Return [x, y] of the center of cell containing provided text 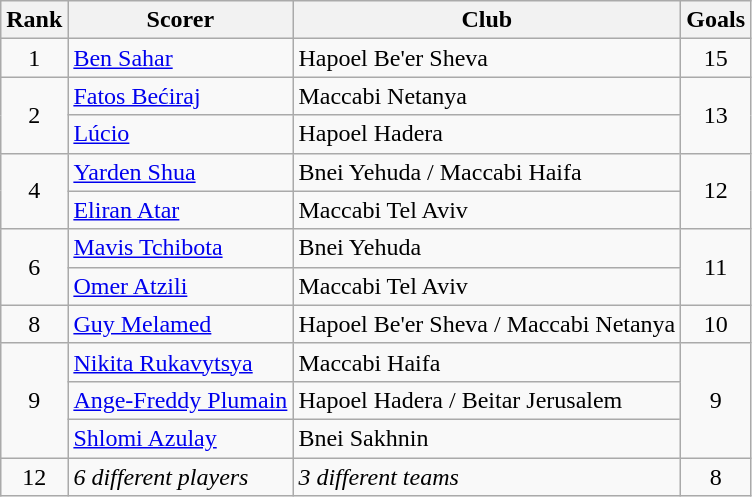
Guy Melamed [180, 324]
Nikita Rukavytsya [180, 362]
Shlomi Azulay [180, 438]
2 [34, 115]
Bnei Yehuda [487, 248]
1 [34, 58]
Goals [716, 20]
Bnei Yehuda / Maccabi Haifa [487, 172]
13 [716, 115]
15 [716, 58]
Maccabi Netanya [487, 96]
Bnei Sakhnin [487, 438]
Eliran Atar [180, 210]
Lúcio [180, 134]
Omer Atzili [180, 286]
Hapoel Hadera [487, 134]
Hapoel Be'er Sheva [487, 58]
Mavis Tchibota [180, 248]
3 different teams [487, 477]
Scorer [180, 20]
Club [487, 20]
Hapoel Hadera / Beitar Jerusalem [487, 400]
Ben Sahar [180, 58]
4 [34, 191]
10 [716, 324]
Fatos Bećiraj [180, 96]
6 different players [180, 477]
Maccabi Haifa [487, 362]
11 [716, 267]
Hapoel Be'er Sheva / Maccabi Netanya [487, 324]
6 [34, 267]
Yarden Shua [180, 172]
Ange-Freddy Plumain [180, 400]
Rank [34, 20]
